Provide the (X, Y) coordinate of the cell's center where the given text is located.  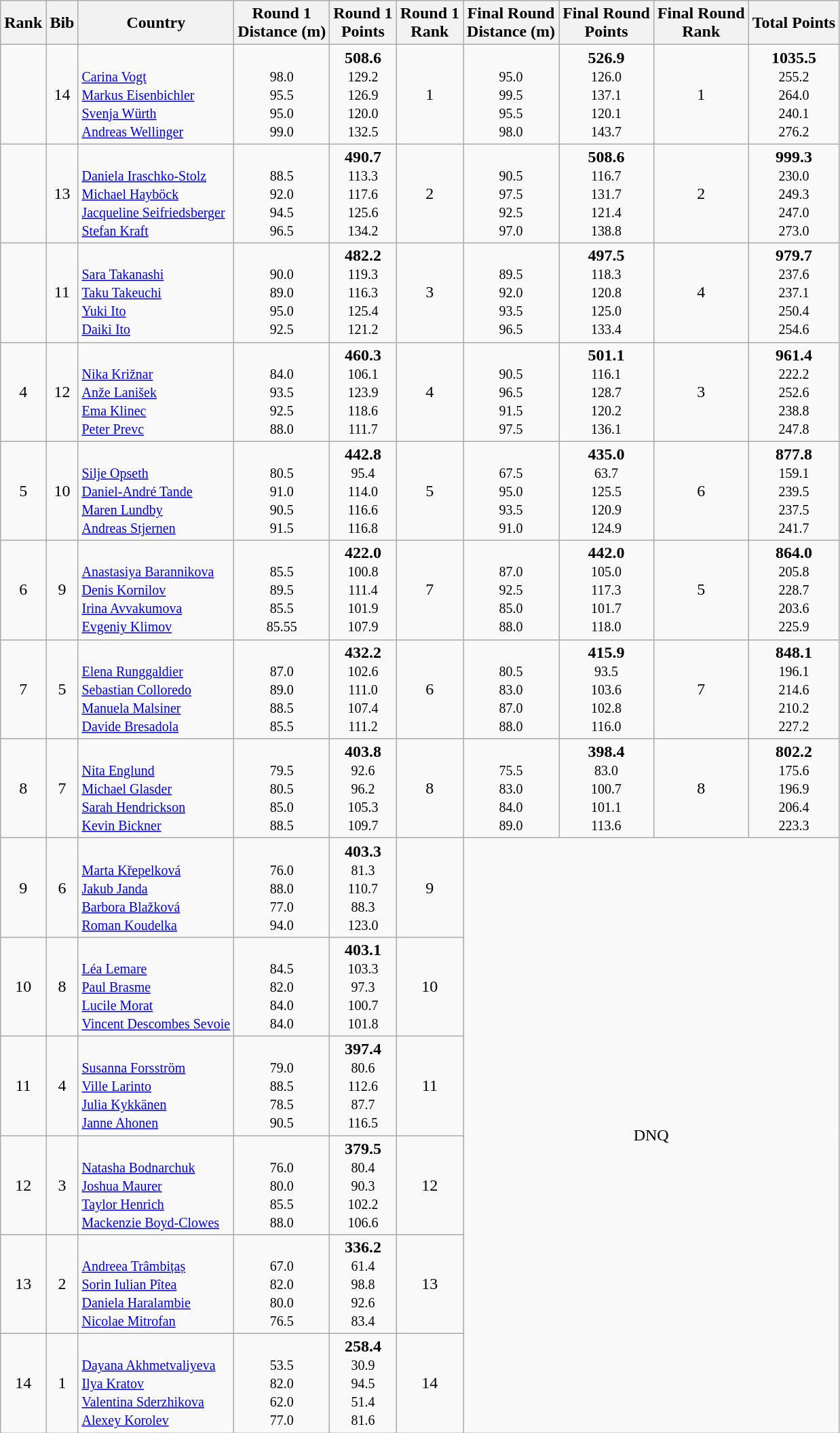
432.2102.6111.0107.4111.2 (363, 689)
90.596.591.597.5 (512, 392)
90.597.592.597.0 (512, 193)
Susanna ForsströmVille LarintoJulia KykkänenJanne Ahonen (156, 1085)
53.582.062.077.0 (282, 1383)
403.381.3110.788.3123.0 (363, 887)
Andreea TrâmbițașSorin Iulian PîteaDaniela HaralambieNicolae Mitrofan (156, 1284)
Final Round Points (607, 23)
80.583.087.088.0 (512, 689)
Nika KrižnarAnže LanišekEma KlinecPeter Prevc (156, 392)
DNQ (651, 1135)
Bib (62, 23)
848.1196.1214.6210.2227.2 (794, 689)
1035.5255.2264.0240.1276.2 (794, 94)
Final Round Distance (m) (512, 23)
403.892.696.2105.3109.7 (363, 788)
258.430.994.551.481.6 (363, 1383)
999.3230.0249.3247.0273.0 (794, 193)
80.591.090.591.5 (282, 491)
Round 1Points (363, 23)
415.993.5103.6102.8116.0 (607, 689)
864.0205.8228.7203.6225.9 (794, 590)
Round 1Distance (m) (282, 23)
435.063.7125.5120.9124.9 (607, 491)
526.9126.0137.1120.1143.7 (607, 94)
87.089.088.585.5 (282, 689)
98.095.595.099.0 (282, 94)
84.582.084.084.0 (282, 986)
403.1103.397.3100.7101.8 (363, 986)
Final Round Rank (701, 23)
88.592.094.596.5 (282, 193)
90.089.095.092.5 (282, 293)
85.589.585.585.55 (282, 590)
95.099.595.598.0 (512, 94)
490.7113.3117.6125.6134.2 (363, 193)
508.6129.2126.9120.0132.5 (363, 94)
Silje OpsethDaniel-André TandeMaren LundbyAndreas Stjernen (156, 491)
Country (156, 23)
Nita EnglundMichael GlasderSarah HendricksonKevin Bickner (156, 788)
Rank (23, 23)
79.580.585.088.5 (282, 788)
75.583.084.089.0 (512, 788)
Elena RunggaldierSebastian ColloredoManuela MalsinerDavide Bresadola (156, 689)
508.6116.7131.7121.4138.8 (607, 193)
Daniela Iraschko-StolzMichael HayböckJacqueline SeifriedsbergerStefan Kraft (156, 193)
79.088.578.590.5 (282, 1085)
442.895.4114.0116.6116.8 (363, 491)
961.4222.2252.6238.8247.8 (794, 392)
802.2175.6196.9206.4223.3 (794, 788)
Round 1Rank (429, 23)
Total Points (794, 23)
442.0105.0117.3101.7118.0 (607, 590)
Anastasiya BarannikovaDenis KornilovIrina AvvakumovaEvgeniy Klimov (156, 590)
87.092.585.088.0 (512, 590)
482.2119.3116.3125.4121.2 (363, 293)
501.1116.1128.7120.2136.1 (607, 392)
460.3106.1123.9118.6111.7 (363, 392)
397.480.6112.687.7116.5 (363, 1085)
Natasha BodnarchukJoshua MaurerTaylor HenrichMackenzie Boyd-Clowes (156, 1185)
979.7237.6237.1250.4254.6 (794, 293)
Léa LemarePaul BrasmeLucile MoratVincent Descombes Sevoie (156, 986)
67.082.080.076.5 (282, 1284)
67.595.093.591.0 (512, 491)
336.261.498.892.683.4 (363, 1284)
Marta KřepelkováJakub JandaBarbora BlažkováRoman Koudelka (156, 887)
877.8159.1239.5237.5241.7 (794, 491)
398.483.0100.7101.1113.6 (607, 788)
Carina VogtMarkus EisenbichlerSvenja WürthAndreas Wellinger (156, 94)
89.592.093.596.5 (512, 293)
Dayana AkhmetvaliyevaIlya KratovValentina SderzhikovaAlexey Korolev (156, 1383)
497.5118.3120.8125.0133.4 (607, 293)
76.088.077.094.0 (282, 887)
Sara TakanashiTaku TakeuchiYuki ItoDaiki Ito (156, 293)
379.580.490.3102.2106.6 (363, 1185)
422.0100.8111.4101.9107.9 (363, 590)
76.080.085.588.0 (282, 1185)
84.093.592.588.0 (282, 392)
